Provide the [x, y] coordinate of the cell's center where the given text is located.  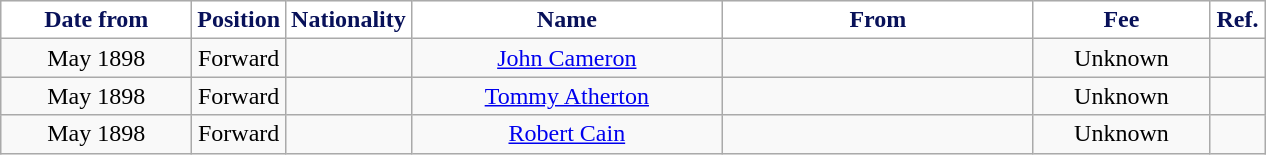
From [878, 20]
John Cameron [566, 58]
Nationality [349, 20]
Date from [96, 20]
Fee [1121, 20]
Robert Cain [566, 134]
Position [239, 20]
Name [566, 20]
Tommy Atherton [566, 96]
Ref. [1237, 20]
